Pinpoint the cell where the given text exists, returning its (x, y) midpoint coordinate. 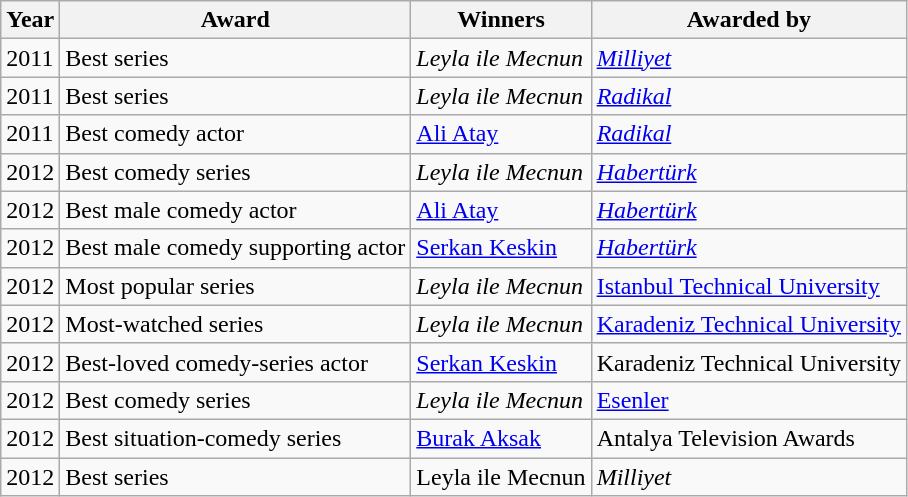
Best male comedy actor (236, 210)
Burak Aksak (501, 438)
Esenler (748, 400)
Antalya Television Awards (748, 438)
Most popular series (236, 286)
Year (30, 20)
Best situation-comedy series (236, 438)
Awarded by (748, 20)
Award (236, 20)
Istanbul Technical University (748, 286)
Winners (501, 20)
Best-loved comedy-series actor (236, 362)
Best comedy actor (236, 134)
Best male comedy supporting actor (236, 248)
Most-watched series (236, 324)
